Locate the cell with the specified text and output its (x, y) center coordinate. 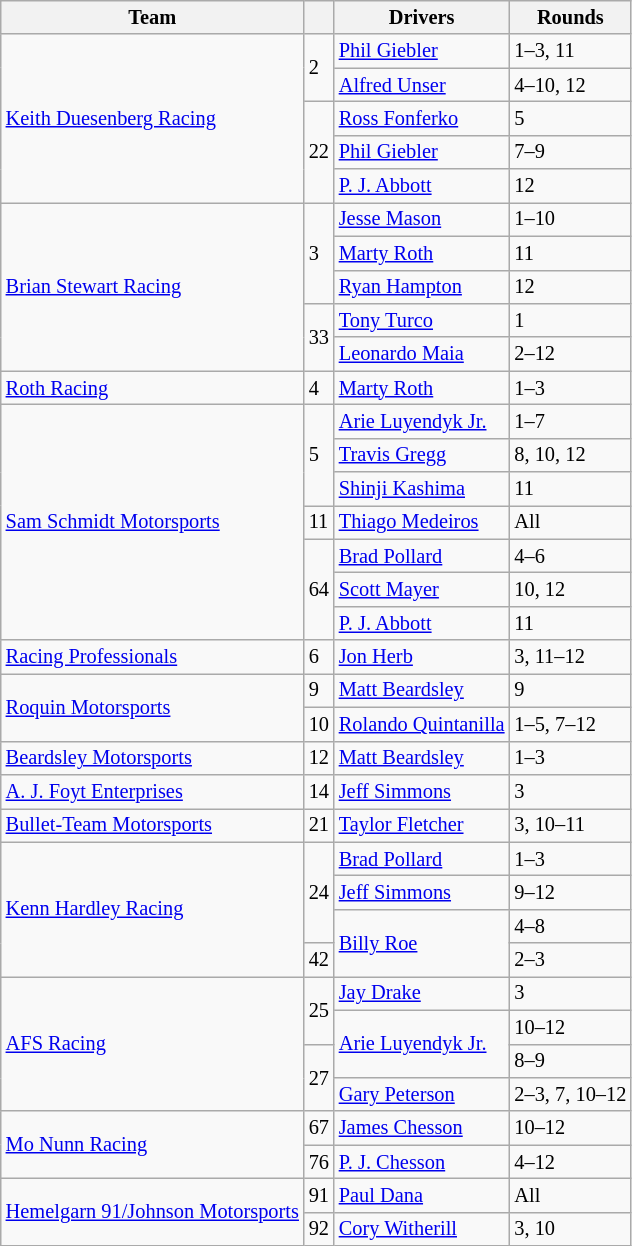
1 (570, 320)
24 (319, 892)
8–9 (570, 1061)
10 (319, 724)
Team (152, 17)
4–12 (570, 1162)
Ryan Hampton (422, 287)
4 (319, 388)
Roth Racing (152, 388)
Brian Stewart Racing (152, 286)
14 (319, 791)
4–8 (570, 926)
3, 10 (570, 1229)
27 (319, 1078)
9–12 (570, 892)
Thiago Medeiros (422, 522)
1–3, 11 (570, 51)
Bullet-Team Motorsports (152, 825)
Jay Drake (422, 993)
2–3, 7, 10–12 (570, 1094)
Jesse Mason (422, 219)
James Chesson (422, 1128)
92 (319, 1229)
76 (319, 1162)
Rolando Quintanilla (422, 724)
P. J. Chesson (422, 1162)
Scott Mayer (422, 589)
Jon Herb (422, 657)
Hemelgarn 91/Johnson Motorsports (152, 1212)
Mo Nunn Racing (152, 1144)
2–3 (570, 960)
Cory Witherill (422, 1229)
Travis Gregg (422, 455)
Gary Peterson (422, 1094)
1–10 (570, 219)
Drivers (422, 17)
10, 12 (570, 589)
91 (319, 1195)
Ross Fonferko (422, 118)
Racing Professionals (152, 657)
Sam Schmidt Motorsports (152, 522)
Taylor Fletcher (422, 825)
25 (319, 1010)
AFS Racing (152, 1044)
2 (319, 68)
6 (319, 657)
8, 10, 12 (570, 455)
Beardsley Motorsports (152, 758)
Shinji Kashima (422, 489)
Billy Roe (422, 942)
2–12 (570, 354)
A. J. Foyt Enterprises (152, 791)
Kenn Hardley Racing (152, 910)
3, 11–12 (570, 657)
4–10, 12 (570, 85)
1–5, 7–12 (570, 724)
Roquin Motorsports (152, 706)
Rounds (570, 17)
4–6 (570, 556)
33 (319, 336)
42 (319, 960)
Leonardo Maia (422, 354)
21 (319, 825)
Keith Duesenberg Racing (152, 118)
64 (319, 590)
67 (319, 1128)
Paul Dana (422, 1195)
3, 10–11 (570, 825)
Alfred Unser (422, 85)
7–9 (570, 152)
Tony Turco (422, 320)
22 (319, 152)
1–7 (570, 421)
